Locate the cell with the specified text and output its [x, y] center coordinate. 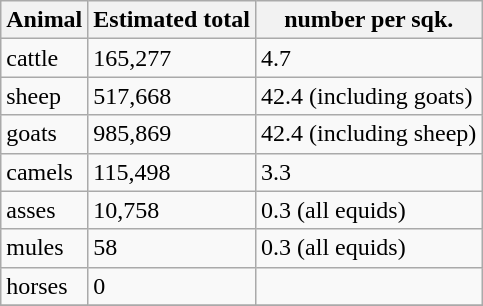
camels [44, 172]
cattle [44, 58]
0 [172, 286]
asses [44, 210]
Estimated total [172, 20]
58 [172, 248]
115,498 [172, 172]
42.4 (including goats) [369, 96]
3.3 [369, 172]
sheep [44, 96]
Animal [44, 20]
4.7 [369, 58]
number per sqk. [369, 20]
985,869 [172, 134]
mules [44, 248]
goats [44, 134]
horses [44, 286]
165,277 [172, 58]
10,758 [172, 210]
42.4 (including sheep) [369, 134]
517,668 [172, 96]
